Provide the [X, Y] coordinate of the cell's center where the given text is located.  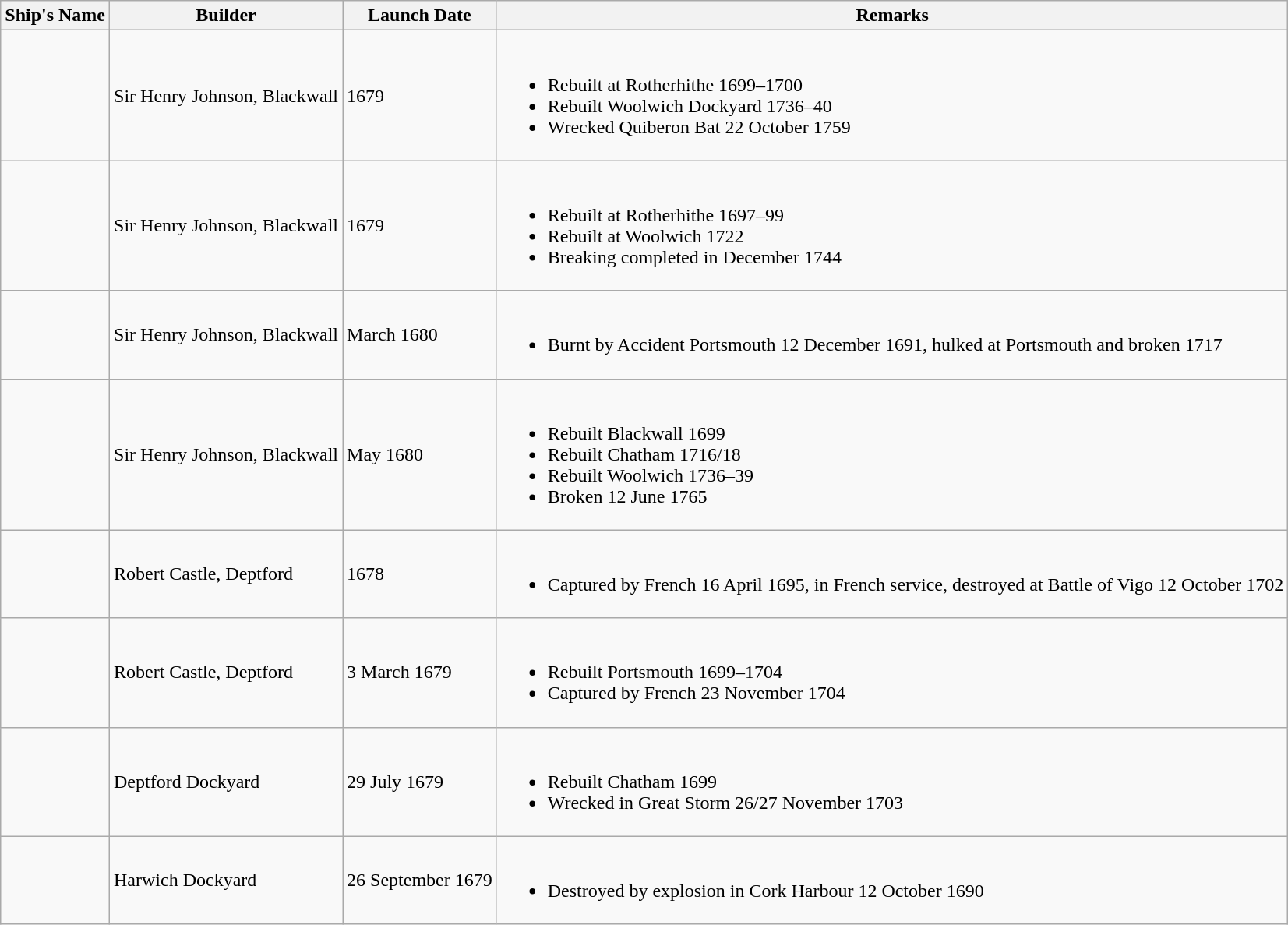
Captured by French 16 April 1695, in French service, destroyed at Battle of Vigo 12 October 1702 [892, 574]
1678 [420, 574]
Destroyed by explosion in Cork Harbour 12 October 1690 [892, 881]
Builder [226, 16]
29 July 1679 [420, 782]
May 1680 [420, 454]
Rebuilt Chatham 1699Wrecked in Great Storm 26/27 November 1703 [892, 782]
Rebuilt Blackwall 1699Rebuilt Chatham 1716/18Rebuilt Woolwich 1736–39Broken 12 June 1765 [892, 454]
Rebuilt Portsmouth 1699–1704Captured by French 23 November 1704 [892, 673]
26 September 1679 [420, 881]
Remarks [892, 16]
Deptford Dockyard [226, 782]
Rebuilt at Rotherhithe 1699–1700Rebuilt Woolwich Dockyard 1736–40Wrecked Quiberon Bat 22 October 1759 [892, 95]
March 1680 [420, 335]
3 March 1679 [420, 673]
Harwich Dockyard [226, 881]
Ship's Name [55, 16]
Launch Date [420, 16]
Burnt by Accident Portsmouth 12 December 1691, hulked at Portsmouth and broken 1717 [892, 335]
Rebuilt at Rotherhithe 1697–99Rebuilt at Woolwich 1722Breaking completed in December 1744 [892, 226]
